For the text-containing cell, return its midpoint in (x, y) coordinate format. 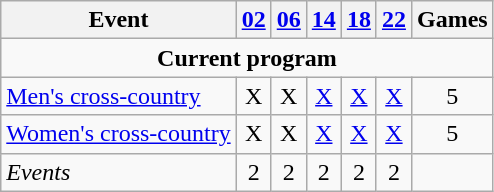
06 (288, 20)
14 (324, 20)
Events (118, 172)
18 (358, 20)
Women's cross-country (118, 134)
Games (452, 20)
Current program (247, 58)
Men's cross-country (118, 96)
Event (118, 20)
02 (254, 20)
22 (394, 20)
